Extract the (x, y) coordinate from the center of the cell holding the provided text.  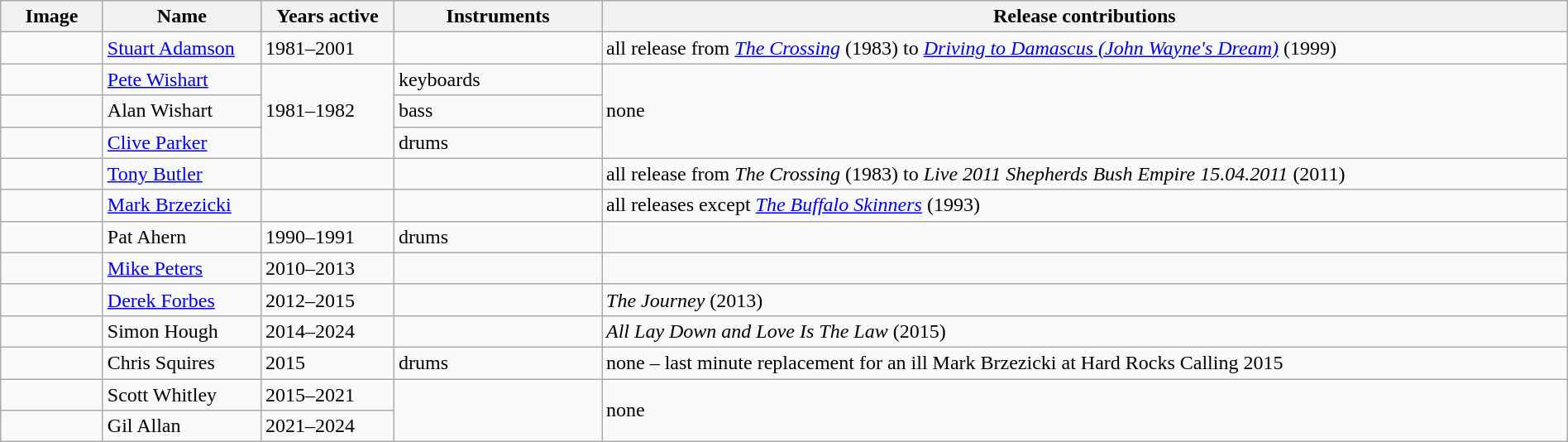
Simon Hough (182, 331)
bass (498, 111)
Clive Parker (182, 142)
Name (182, 17)
Mike Peters (182, 268)
1990–1991 (327, 237)
Release contributions (1085, 17)
Pete Wishart (182, 79)
Alan Wishart (182, 111)
2021–2024 (327, 426)
all release from The Crossing (1983) to Driving to Damascus (John Wayne's Dream) (1999) (1085, 48)
Years active (327, 17)
2012–2015 (327, 300)
Gil Allan (182, 426)
Stuart Adamson (182, 48)
Derek Forbes (182, 300)
1981–2001 (327, 48)
Instruments (498, 17)
All Lay Down and Love Is The Law (2015) (1085, 331)
Scott Whitley (182, 395)
2015–2021 (327, 395)
all releases except The Buffalo Skinners (1993) (1085, 205)
keyboards (498, 79)
Tony Butler (182, 174)
Image (52, 17)
Chris Squires (182, 363)
The Journey (2013) (1085, 300)
none – last minute replacement for an ill Mark Brzezicki at Hard Rocks Calling 2015 (1085, 363)
all release from The Crossing (1983) to Live 2011 Shepherds Bush Empire 15.04.2011 (2011) (1085, 174)
2014–2024 (327, 331)
Pat Ahern (182, 237)
1981–1982 (327, 111)
Mark Brzezicki (182, 205)
2010–2013 (327, 268)
2015 (327, 363)
